Extract the [X, Y] coordinate from the center of the cell holding the provided text.  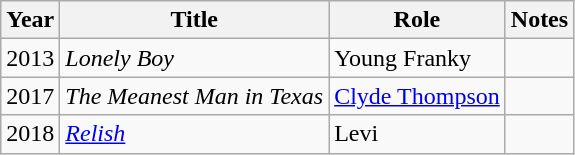
The Meanest Man in Texas [194, 96]
Year [30, 20]
Role [418, 20]
Levi [418, 134]
Lonely Boy [194, 58]
Young Franky [418, 58]
Notes [539, 20]
2013 [30, 58]
Clyde Thompson [418, 96]
Title [194, 20]
2018 [30, 134]
Relish [194, 134]
2017 [30, 96]
